Pinpoint the cell where the given text exists, returning its (x, y) midpoint coordinate. 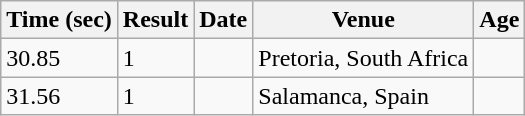
Age (500, 20)
Pretoria, South Africa (364, 58)
Venue (364, 20)
Result (155, 20)
31.56 (60, 96)
Salamanca, Spain (364, 96)
Time (sec) (60, 20)
30.85 (60, 58)
Date (224, 20)
